Return the (X, Y) coordinate for the center point of the cell that contains the specified text.  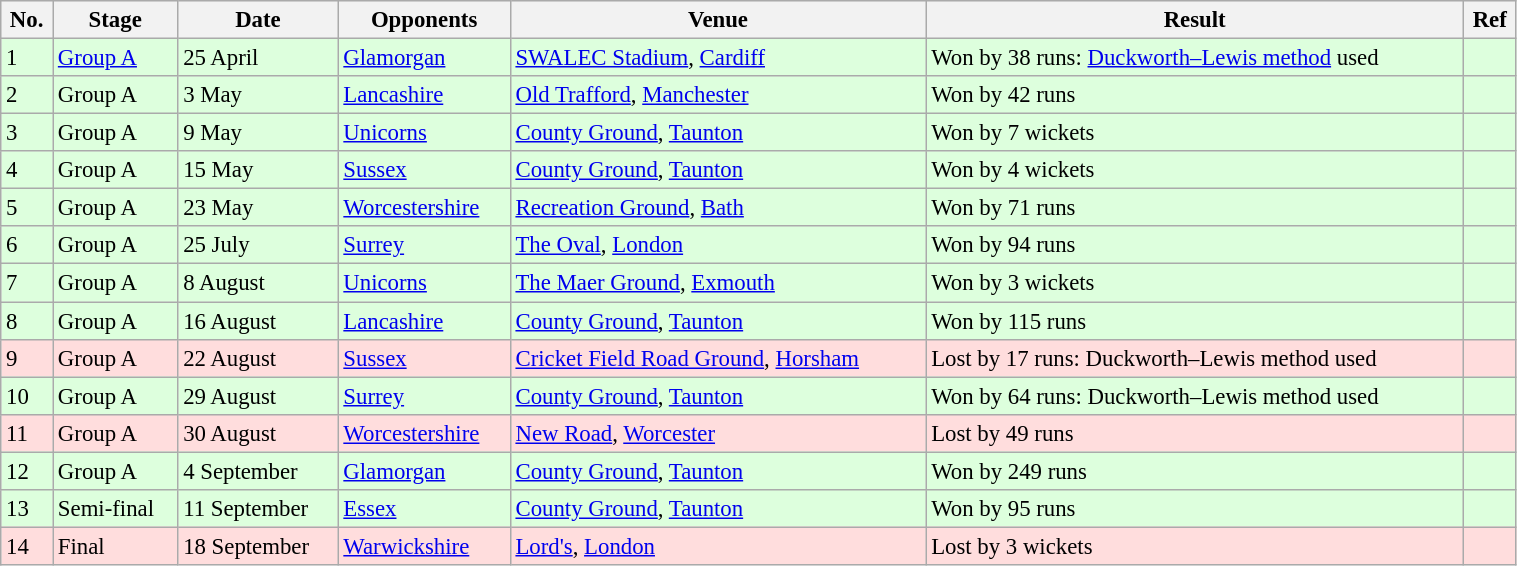
12 (27, 471)
Final (116, 546)
Won by 38 runs: Duckworth–Lewis method used (1195, 58)
29 August (258, 396)
The Oval, London (718, 245)
Won by 249 runs (1195, 471)
The Maer Ground, Exmouth (718, 283)
Won by 95 runs (1195, 509)
Lord's, London (718, 546)
Won by 7 wickets (1195, 133)
3 (27, 133)
4 September (258, 471)
6 (27, 245)
Semi-final (116, 509)
Cricket Field Road Ground, Horsham (718, 358)
8 (27, 321)
30 August (258, 433)
25 July (258, 245)
Venue (718, 20)
SWALEC Stadium, Cardiff (718, 58)
Won by 42 runs (1195, 95)
4 (27, 170)
Won by 64 runs: Duckworth–Lewis method used (1195, 396)
Lost by 3 wickets (1195, 546)
23 May (258, 208)
Ref (1490, 20)
Won by 71 runs (1195, 208)
9 (27, 358)
13 (27, 509)
3 May (258, 95)
5 (27, 208)
No. (27, 20)
Opponents (424, 20)
New Road, Worcester (718, 433)
Old Trafford, Manchester (718, 95)
15 May (258, 170)
Lost by 49 runs (1195, 433)
16 August (258, 321)
8 August (258, 283)
25 April (258, 58)
Essex (424, 509)
Stage (116, 20)
9 May (258, 133)
Won by 3 wickets (1195, 283)
Won by 4 wickets (1195, 170)
7 (27, 283)
22 August (258, 358)
1 (27, 58)
Date (258, 20)
Result (1195, 20)
Lost by 17 runs: Duckworth–Lewis method used (1195, 358)
14 (27, 546)
11 September (258, 509)
Won by 94 runs (1195, 245)
Recreation Ground, Bath (718, 208)
11 (27, 433)
Warwickshire (424, 546)
2 (27, 95)
18 September (258, 546)
Won by 115 runs (1195, 321)
10 (27, 396)
